Capture the cell that displays the provided text and extract its (X, Y) central coordinate. 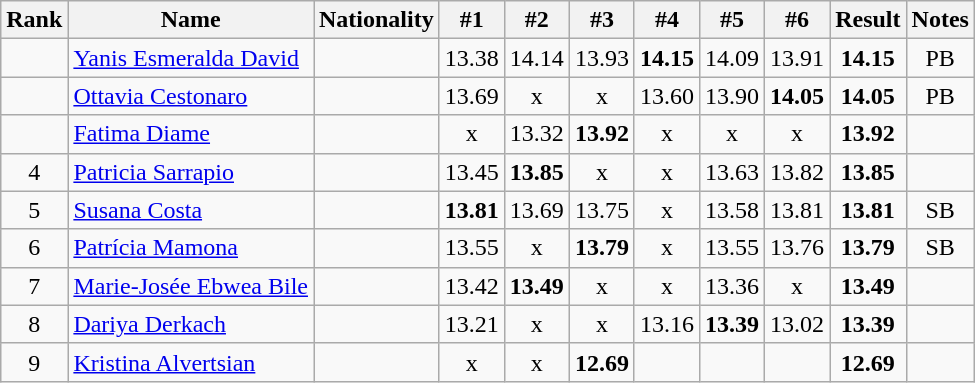
4 (34, 172)
13.38 (472, 58)
Ottavia Cestonaro (191, 96)
Dariya Derkach (191, 324)
Patricia Sarrapio (191, 172)
Nationality (377, 20)
Rank (34, 20)
#1 (472, 20)
13.75 (602, 210)
14.09 (732, 58)
5 (34, 210)
Result (868, 20)
13.90 (732, 96)
13.76 (798, 248)
7 (34, 286)
Yanis Esmeralda David (191, 58)
Patrícia Mamona (191, 248)
13.60 (666, 96)
Susana Costa (191, 210)
13.36 (732, 286)
8 (34, 324)
#6 (798, 20)
13.02 (798, 324)
13.82 (798, 172)
13.42 (472, 286)
Notes (940, 20)
14.14 (536, 58)
Fatima Diame (191, 134)
#3 (602, 20)
13.93 (602, 58)
13.16 (666, 324)
#5 (732, 20)
13.21 (472, 324)
Marie-Josée Ebwea Bile (191, 286)
13.32 (536, 134)
9 (34, 362)
#4 (666, 20)
Kristina Alvertsian (191, 362)
13.58 (732, 210)
Name (191, 20)
13.91 (798, 58)
6 (34, 248)
13.63 (732, 172)
#2 (536, 20)
13.45 (472, 172)
